Output the (X, Y) coordinate of the center of the cell containing the given text.  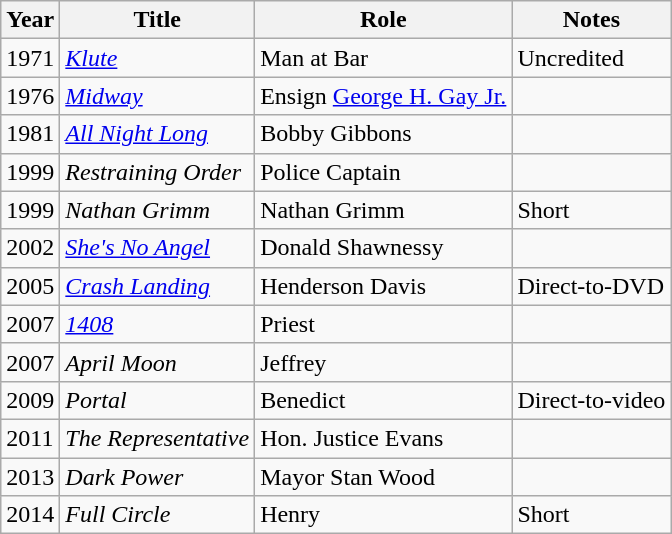
Donald Shawnessy (384, 248)
Year (30, 20)
Notes (592, 20)
Bobby Gibbons (384, 134)
Ensign George H. Gay Jr. (384, 96)
Klute (158, 58)
1981 (30, 134)
Hon. Justice Evans (384, 438)
2009 (30, 400)
All Night Long (158, 134)
Dark Power (158, 477)
Crash Landing (158, 286)
The Representative (158, 438)
1971 (30, 58)
Midway (158, 96)
Portal (158, 400)
Jeffrey (384, 362)
Man at Bar (384, 58)
Police Captain (384, 172)
Henry (384, 515)
2011 (30, 438)
Henderson Davis (384, 286)
Title (158, 20)
Restraining Order (158, 172)
Role (384, 20)
April Moon (158, 362)
Uncredited (592, 58)
Full Circle (158, 515)
2014 (30, 515)
1408 (158, 324)
Priest (384, 324)
1976 (30, 96)
Benedict (384, 400)
Direct-to-DVD (592, 286)
2002 (30, 248)
2013 (30, 477)
2005 (30, 286)
Direct-to-video (592, 400)
She's No Angel (158, 248)
Mayor Stan Wood (384, 477)
